Search for the cell housing the specified text and yield its (X, Y) center coordinate. 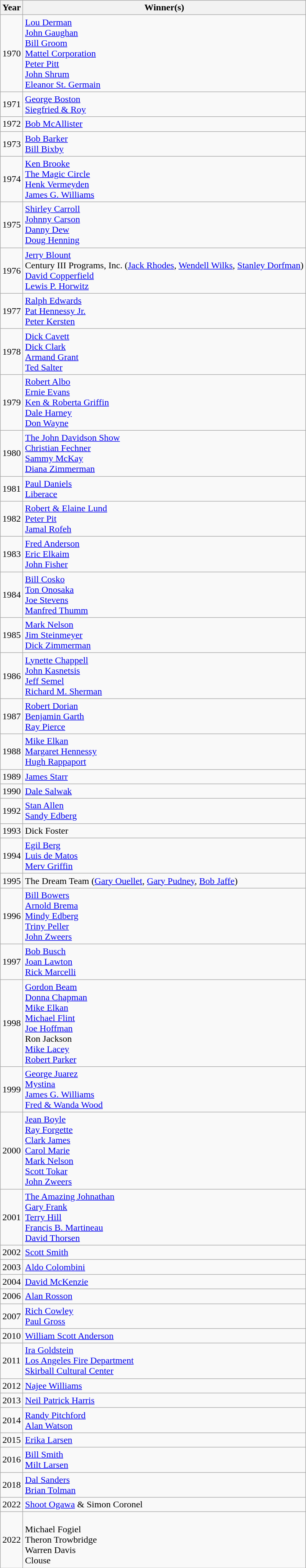
Jean BoyleRay ForgetteClark JamesCarol MarieMark NelsonScott TokarJohn Zweers (164, 1151)
2000 (12, 1151)
1990 (12, 791)
1992 (12, 811)
1976 (12, 270)
Bill SmithMilt Larsen (164, 1459)
Dick CavettDick ClarkArmand GrantTed Salter (164, 352)
Alan Rosson (164, 1296)
Dal SandersBrian Tolman (164, 1485)
1980 (12, 453)
Robert AlboErnie EvansKen & Roberta GriffinDale HarneyDon Wayne (164, 402)
Mike ElkanMargaret HennessyHugh Rappaport (164, 752)
1972 (12, 124)
George JuarezMystinaJames G. WilliamsFred & Wanda Wood (164, 1089)
Aldo Colombini (164, 1267)
1989 (12, 777)
2007 (12, 1316)
George BostonSiegfried & Roy (164, 104)
2015 (12, 1440)
William Scott Anderson (164, 1336)
Bill BowersArnold BremaMindy EdbergTriny PellerJohn Zweers (164, 916)
2016 (12, 1459)
The Amazing JohnathanGary FrankTerry HillFrancis B. MartineauDavid Thorsen (164, 1217)
Michael FogielTheron TrowbridgeWarren DavisClouse (164, 1540)
2001 (12, 1217)
1984 (12, 595)
Stan AllenSandy Edberg (164, 811)
1988 (12, 752)
1979 (12, 402)
Shoot Ogawa & Simon Coronel (164, 1505)
Mark NelsonJim SteinmeyerDick Zimmerman (164, 635)
Randy PitchfordAlan Watson (164, 1420)
1977 (12, 311)
Fred AndersonEric ElkaimJohn Fisher (164, 554)
1996 (12, 916)
2003 (12, 1267)
Egil BergLuis de MatosMerv Griffin (164, 856)
Winner(s) (164, 8)
1987 (12, 716)
Bob BuschJoan LawtonRick Marcelli (164, 962)
Dick Foster (164, 831)
Lynette ChappellJohn KasnetsisJeff SemelRichard M. Sherman (164, 676)
Bob BarkerBill Bixby (164, 144)
1981 (12, 488)
1983 (12, 554)
1997 (12, 962)
1971 (12, 104)
Rich CowleyPaul Gross (164, 1316)
1993 (12, 831)
2002 (12, 1252)
Shirley CarrollJohnny CarsonDanny DewDoug Henning (164, 225)
2014 (12, 1420)
Erika Larsen (164, 1440)
2010 (12, 1336)
1994 (12, 856)
2011 (12, 1361)
1995 (12, 881)
Scott Smith (164, 1252)
2006 (12, 1296)
2018 (12, 1485)
1982 (12, 519)
Jerry BlountCentury III Programs, Inc. (Jack Rhodes, Wendell Wilks, Stanley Dorfman)David CopperfieldLewis P. Horwitz (164, 270)
1986 (12, 676)
2012 (12, 1386)
1975 (12, 225)
1999 (12, 1089)
1985 (12, 635)
James Starr (164, 777)
Neil Patrick Harris (164, 1400)
Paul DanielsLiberace (164, 488)
Year (12, 8)
Najee Williams (164, 1386)
The John Davidson ShowChristian FechnerSammy McKayDiana Zimmerman (164, 453)
1970 (12, 53)
David McKenzie (164, 1282)
Robert & Elaine LundPeter PitJamal Rofeh (164, 519)
Bill CoskoTon OnosakaJoe StevensManfred Thumm (164, 595)
Lou DermanJohn GaughanBill GroomMattel CorporationPeter PittJohn ShrumEleanor St. Germain (164, 53)
1998 (12, 1023)
The Dream Team (Gary Ouellet, Gary Pudney, Bob Jaffe) (164, 881)
Robert DorianBenjamin GarthRay Pierce (164, 716)
2013 (12, 1400)
1974 (12, 179)
Ken BrookeThe Magic CircleHenk VermeydenJames G. Williams (164, 179)
1973 (12, 144)
Ira GoldsteinLos Angeles Fire DepartmentSkirball Cultural Center (164, 1361)
Gordon BeamDonna ChapmanMike ElkanMichael FlintJoe HoffmanRon JacksonMike LaceyRobert Parker (164, 1023)
Ralph EdwardsPat Hennessy Jr.Peter Kersten (164, 311)
Bob McAllister (164, 124)
Dale Salwak (164, 791)
1978 (12, 352)
2004 (12, 1282)
